Locate the cell with the specified text and output its [x, y] center coordinate. 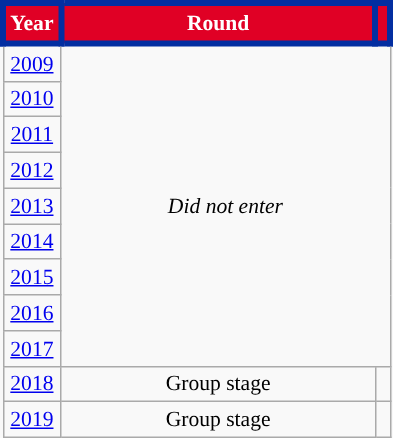
2012 [32, 171]
2013 [32, 206]
Round [218, 23]
2019 [32, 420]
2010 [32, 99]
Did not enter [226, 206]
2017 [32, 349]
2015 [32, 278]
2018 [32, 384]
Year [32, 23]
2016 [32, 313]
2014 [32, 242]
2011 [32, 135]
2009 [32, 63]
